Identify which cell holds the provided text, then report its [x, y] central coordinate. 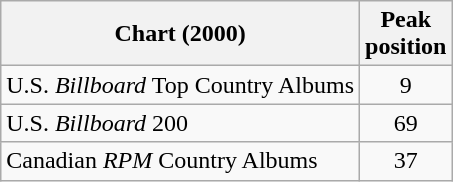
9 [406, 85]
69 [406, 123]
Peakposition [406, 34]
Chart (2000) [180, 34]
U.S. Billboard Top Country Albums [180, 85]
U.S. Billboard 200 [180, 123]
37 [406, 161]
Canadian RPM Country Albums [180, 161]
